Scan for the cell matching the given text and deliver its (X, Y) coordinate at center. 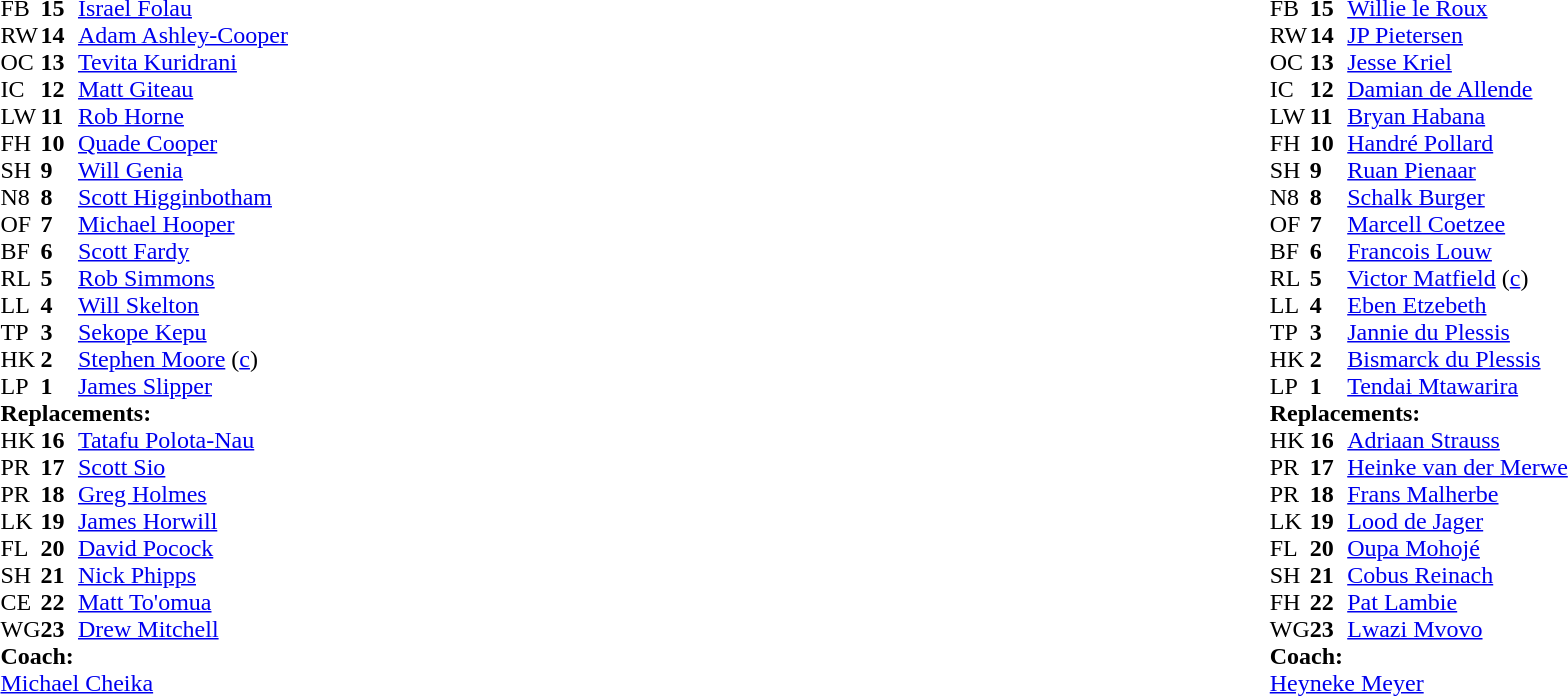
David Pocock (183, 548)
Drew Mitchell (183, 630)
Will Skelton (183, 306)
Handré Pollard (1458, 144)
Adam Ashley-Cooper (183, 36)
Tatafu Polota-Nau (183, 440)
Lwazi Mvovo (1458, 630)
Greg Holmes (183, 494)
Tendai Mtawarira (1458, 386)
Scott Sio (183, 468)
James Slipper (183, 386)
Pat Lambie (1458, 602)
Cobus Reinach (1458, 576)
Matt Giteau (183, 90)
Jesse Kriel (1458, 62)
Michael Hooper (183, 224)
Schalk Burger (1458, 198)
CE (20, 602)
Frans Malherbe (1458, 494)
Oupa Mohojé (1458, 548)
Stephen Moore (c) (183, 360)
Sekope Kepu (183, 332)
Scott Fardy (183, 252)
Victor Matfield (c) (1458, 278)
Damian de Allende (1458, 90)
Scott Higginbotham (183, 198)
Rob Simmons (183, 278)
Will Genia (183, 170)
Adriaan Strauss (1458, 440)
Quade Cooper (183, 144)
Eben Etzebeth (1458, 306)
Heinke van der Merwe (1458, 468)
James Horwill (183, 522)
Tevita Kuridrani (183, 62)
Rob Horne (183, 116)
Nick Phipps (183, 576)
Jannie du Plessis (1458, 332)
Francois Louw (1458, 252)
JP Pietersen (1458, 36)
Bryan Habana (1458, 116)
Matt To'omua (183, 602)
Marcell Coetzee (1458, 224)
Ruan Pienaar (1458, 170)
Bismarck du Plessis (1458, 360)
Lood de Jager (1458, 522)
